Provide the [x, y] coordinate of the cell's center where the given text is located.  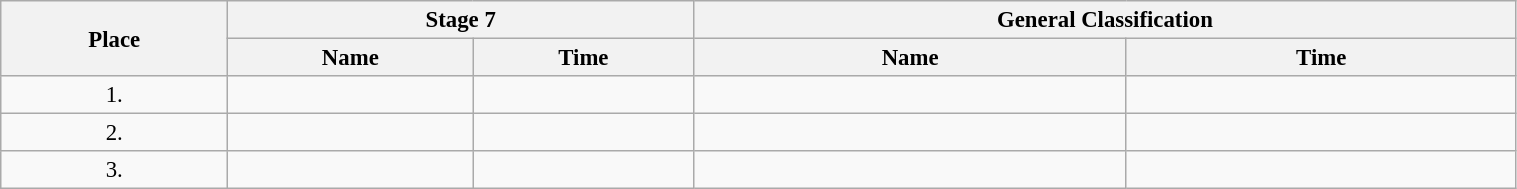
3. [114, 170]
2. [114, 133]
Stage 7 [461, 20]
1. [114, 95]
General Classification [1105, 20]
Place [114, 38]
